Determine the (x, y) coordinate at the center of the cell enclosing the given text.  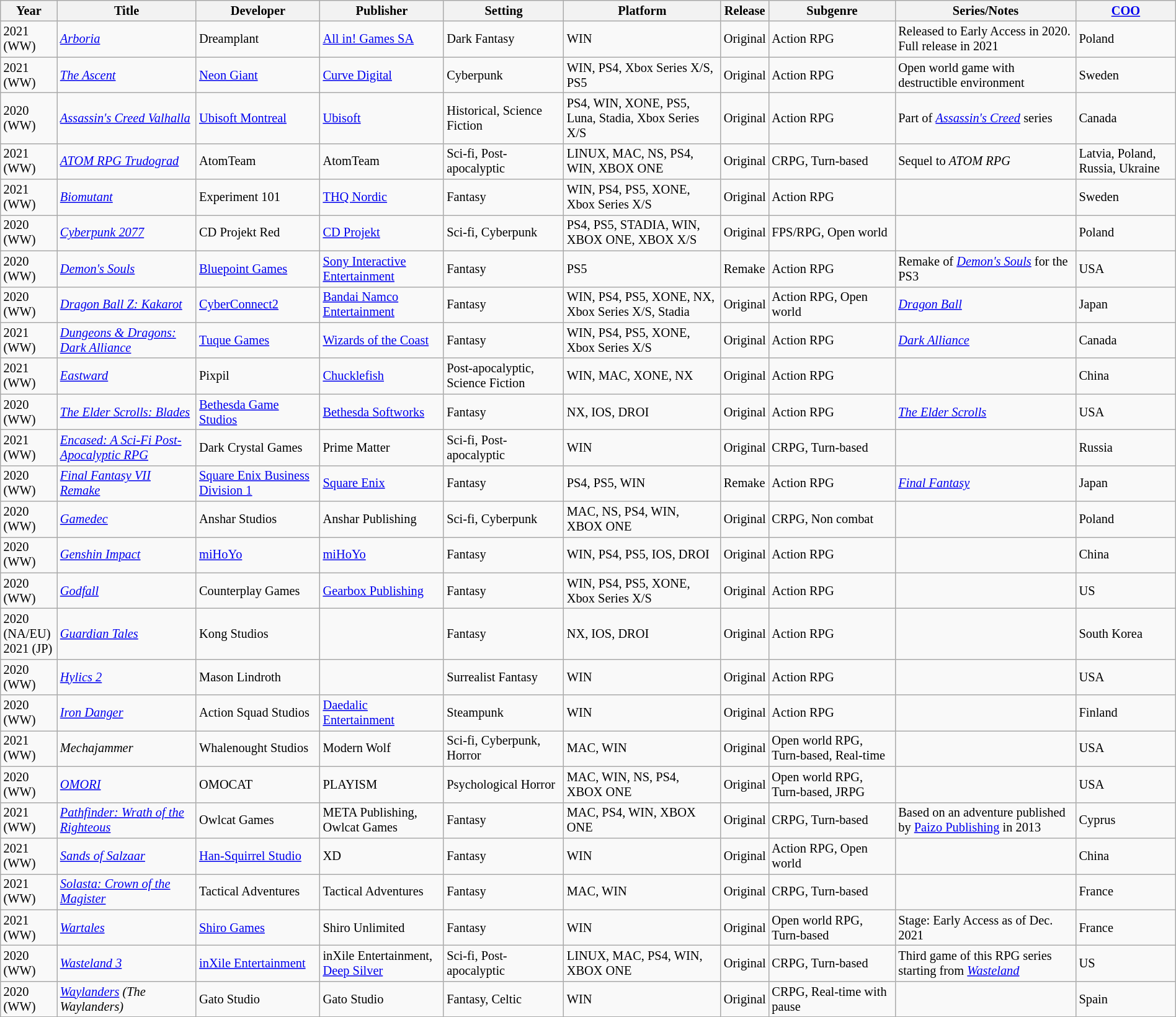
Year (29, 11)
Surrealist Fantasy (504, 677)
Post-apocalyptic, Science Fiction (504, 376)
Russia (1126, 447)
Sony Interactive Entertainment (382, 269)
PS5 (643, 269)
CD Projekt (382, 233)
Encased: A Sci-Fi Post-Apocalyptic RPG (127, 447)
Daedalic Entertainment (382, 713)
Pathfinder: Wrath of the Righteous (127, 820)
South Korea (1126, 634)
Anshar Studios (258, 519)
Wasteland 3 (127, 963)
Eastward (127, 376)
OMOCAT (258, 784)
Assassin's Creed Valhalla (127, 118)
Counterplay Games (258, 591)
Remake of Demon's Souls for the PS3 (985, 269)
Dreamplant (258, 39)
Series/Notes (985, 11)
Open world RPG, Turn-based (832, 928)
Dark Alliance (985, 340)
Genshin Impact (127, 555)
Gearbox Publishing (382, 591)
Wartales (127, 928)
Shiro Unlimited (382, 928)
Gamedec (127, 519)
Cyprus (1126, 820)
The Elder Scrolls: Blades (127, 412)
Wizards of the Coast (382, 340)
Modern Wolf (382, 748)
MAC, PS4, WIN, XBOX ONE (643, 820)
Final Fantasy VII Remake (127, 483)
The Elder Scrolls (985, 412)
Waylanders (The Waylanders) (127, 999)
Curve Digital (382, 75)
Stage: Early Access as of Dec. 2021 (985, 928)
Fantasy, Celtic (504, 999)
WIN, PS4, PS5, XONE, NX, Xbox Series X/S, Stadia (643, 305)
Released to Early Access in 2020. Full release in 2021 (985, 39)
inXile Entertainment, Deep Silver (382, 963)
Sequel to ATOM RPG (985, 161)
Hylics 2 (127, 677)
CRPG, Non combat (832, 519)
Dungeons & Dragons: Dark Alliance (127, 340)
CRPG, Real-time with pause (832, 999)
All in! Games SA (382, 39)
Mechajammer (127, 748)
XD (382, 856)
Setting (504, 11)
Dragon Ball Z: Kakarot (127, 305)
WIN, PS4, PS5, IOS, DROI (643, 555)
Solasta: Crown of the Magister (127, 892)
Latvia, Poland, Russia, Ukraine (1126, 161)
Finland (1126, 713)
PS4, PS5, WIN (643, 483)
META Publishing, Owlcat Games (382, 820)
PLAYISM (382, 784)
Publisher (382, 11)
Developer (258, 11)
Owlcat Games (258, 820)
FPS/RPG, Open world (832, 233)
Demon's Souls (127, 269)
Mason Lindroth (258, 677)
Release (745, 11)
Open world RPG, Turn-based, Real-time (832, 748)
ATOM RPG Trudograd (127, 161)
Psychological Horror (504, 784)
PS4, PS5, STADIA, WIN, XBOX ONE, XBOX X/S (643, 233)
Ubisoft (382, 118)
Bandai Namco Entertainment (382, 305)
MAC, NS, PS4, WIN, XBOX ONE (643, 519)
The Ascent (127, 75)
Square Enix (382, 483)
Pixpil (258, 376)
Steampunk (504, 713)
Final Fantasy (985, 483)
Subgenre (832, 11)
Platform (643, 11)
Dark Crystal Games (258, 447)
Open world RPG, Turn-based, JRPG (832, 784)
2020 (NA/EU)2021 (JP) (29, 634)
Square Enix Business Division 1 (258, 483)
Experiment 101 (258, 197)
CyberConnect2 (258, 305)
PS4, WIN, XONE, PS5, Luna, Stadia, Xbox Series X/S (643, 118)
Part of Assassin's Creed series (985, 118)
Title (127, 11)
Prime Matter (382, 447)
Ubisoft Montreal (258, 118)
Anshar Publishing (382, 519)
LINUX, MAC, PS4, WIN, XBOX ONE (643, 963)
Iron Danger (127, 713)
MAC, WIN, NS, PS4, XBOX ONE (643, 784)
Sci-fi, Cyberpunk, Horror (504, 748)
Cyberpunk 2077 (127, 233)
COO (1126, 11)
Cyberpunk (504, 75)
Bethesda Softworks (382, 412)
Whalenought Studios (258, 748)
Neon Giant (258, 75)
Chucklefish (382, 376)
Based on an adventure published by Paizo Publishing in 2013 (985, 820)
Spain (1126, 999)
WIN, PS4, Xbox Series X/S, PS5 (643, 75)
Shiro Games (258, 928)
WIN, MAC, XONE, NX (643, 376)
Kong Studios (258, 634)
Godfall (127, 591)
CD Projekt Red (258, 233)
Open world game with destructible environment (985, 75)
Arboria (127, 39)
Historical, Science Fiction (504, 118)
OMORI (127, 784)
inXile Entertainment (258, 963)
Third game of this RPG series starting from Wasteland (985, 963)
Guardian Tales (127, 634)
Han-Squirrel Studio (258, 856)
Sands of Salzaar (127, 856)
Dark Fantasy (504, 39)
Dragon Ball (985, 305)
Action Squad Studios (258, 713)
LINUX, MAC, NS, PS4, WIN, XBOX ONE (643, 161)
Tuque Games (258, 340)
Biomutant (127, 197)
Bethesda Game Studios (258, 412)
Bluepoint Games (258, 269)
THQ Nordic (382, 197)
